From the cell containing the given text, extract its center point as [x, y] coordinate. 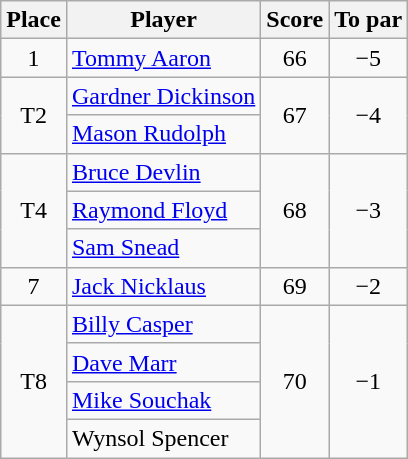
Score [295, 20]
T4 [34, 210]
Mike Souchak [163, 400]
68 [295, 210]
−4 [368, 115]
70 [295, 381]
Wynsol Spencer [163, 438]
66 [295, 58]
−1 [368, 381]
To par [368, 20]
Gardner Dickinson [163, 96]
−5 [368, 58]
Tommy Aaron [163, 58]
1 [34, 58]
Bruce Devlin [163, 172]
Dave Marr [163, 362]
Mason Rudolph [163, 134]
Raymond Floyd [163, 210]
Billy Casper [163, 324]
−3 [368, 210]
Jack Nicklaus [163, 286]
69 [295, 286]
Place [34, 20]
67 [295, 115]
Player [163, 20]
T8 [34, 381]
7 [34, 286]
Sam Snead [163, 248]
−2 [368, 286]
T2 [34, 115]
